Identify which cell holds the provided text, then report its [x, y] central coordinate. 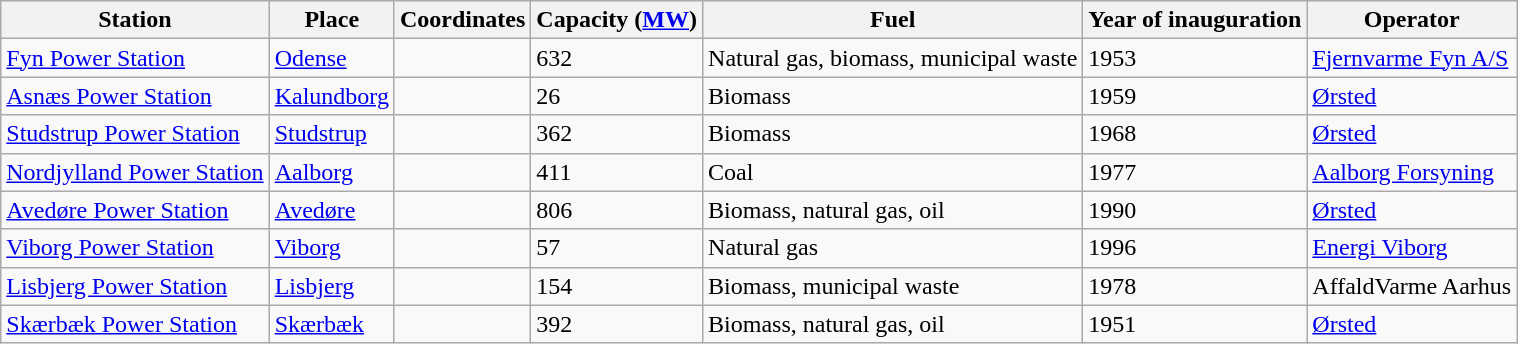
Aalborg [332, 172]
Fuel [893, 20]
Odense [332, 58]
154 [617, 286]
1977 [1195, 172]
Studstrup Power Station [135, 134]
Fjernvarme Fyn A/S [1412, 58]
411 [617, 172]
1990 [1195, 210]
57 [617, 248]
Natural gas, biomass, municipal waste [893, 58]
26 [617, 96]
1996 [1195, 248]
1951 [1195, 324]
Year of inauguration [1195, 20]
AffaldVarme Aarhus [1412, 286]
Avedøre [332, 210]
Aalborg Forsyning [1412, 172]
Biomass, municipal waste [893, 286]
Coordinates [462, 20]
1959 [1195, 96]
Viborg [332, 248]
Avedøre Power Station [135, 210]
Station [135, 20]
Energi Viborg [1412, 248]
Natural gas [893, 248]
806 [617, 210]
Operator [1412, 20]
Skærbæk [332, 324]
Asnæs Power Station [135, 96]
Lisbjerg [332, 286]
Coal [893, 172]
Kalundborg [332, 96]
1968 [1195, 134]
Fyn Power Station [135, 58]
Nordjylland Power Station [135, 172]
Lisbjerg Power Station [135, 286]
Studstrup [332, 134]
Skærbæk Power Station [135, 324]
Capacity (MW) [617, 20]
392 [617, 324]
632 [617, 58]
1953 [1195, 58]
Viborg Power Station [135, 248]
1978 [1195, 286]
Place [332, 20]
362 [617, 134]
